Search for the cell housing the specified text and yield its [x, y] center coordinate. 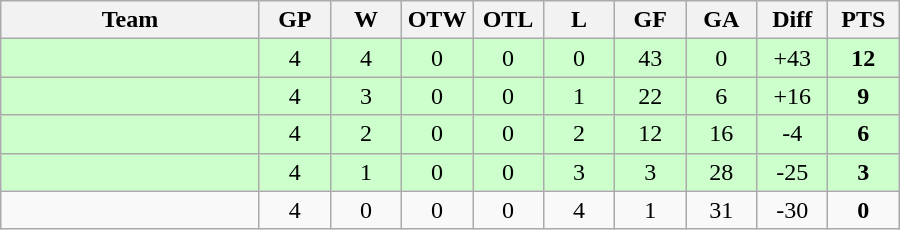
16 [722, 134]
+43 [792, 58]
GP [294, 20]
Diff [792, 20]
GA [722, 20]
PTS [864, 20]
GF [650, 20]
-30 [792, 210]
28 [722, 172]
43 [650, 58]
9 [864, 96]
-4 [792, 134]
+16 [792, 96]
OTW [436, 20]
31 [722, 210]
OTL [508, 20]
-25 [792, 172]
W [366, 20]
22 [650, 96]
L [580, 20]
Team [130, 20]
